For the text-containing cell, return its midpoint in [x, y] coordinate format. 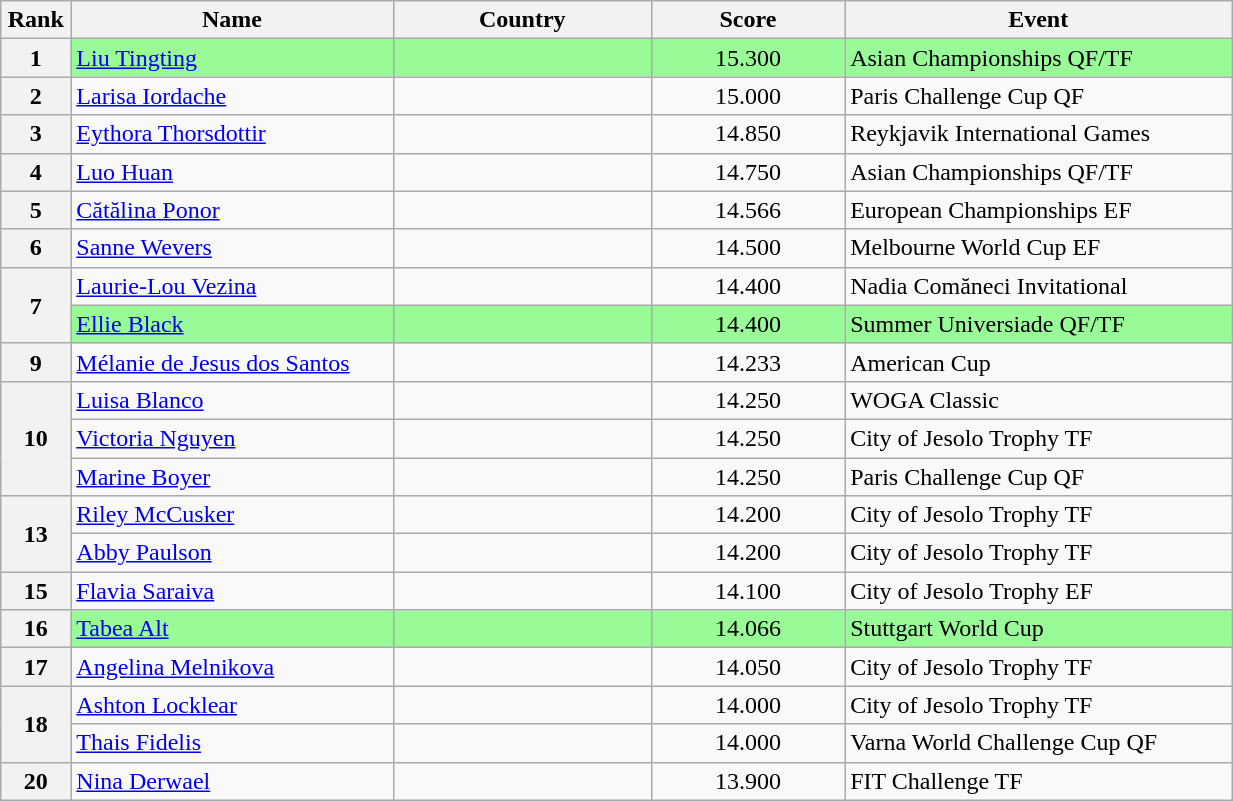
Luo Huan [232, 172]
Nina Derwael [232, 781]
15 [36, 591]
13.900 [748, 781]
6 [36, 248]
European Championships EF [1038, 210]
Ashton Locklear [232, 705]
20 [36, 781]
Name [232, 20]
15.000 [748, 96]
Tabea Alt [232, 629]
16 [36, 629]
Reykjavik International Games [1038, 134]
Thais Fidelis [232, 743]
Score [748, 20]
Stuttgart World Cup [1038, 629]
14.850 [748, 134]
3 [36, 134]
5 [36, 210]
14.500 [748, 248]
Sanne Wevers [232, 248]
Liu Tingting [232, 58]
Laurie-Lou Vezina [232, 286]
Ellie Black [232, 324]
Nadia Comăneci Invitational [1038, 286]
10 [36, 438]
9 [36, 362]
FIT Challenge TF [1038, 781]
14.233 [748, 362]
7 [36, 305]
WOGA Classic [1038, 400]
18 [36, 724]
Country [522, 20]
Abby Paulson [232, 553]
14.066 [748, 629]
4 [36, 172]
Event [1038, 20]
17 [36, 667]
Cătălina Ponor [232, 210]
Summer Universiade QF/TF [1038, 324]
1 [36, 58]
2 [36, 96]
City of Jesolo Trophy EF [1038, 591]
Victoria Nguyen [232, 438]
Rank [36, 20]
Marine Boyer [232, 477]
Melbourne World Cup EF [1038, 248]
Angelina Melnikova [232, 667]
15.300 [748, 58]
14.050 [748, 667]
Varna World Challenge Cup QF [1038, 743]
Eythora Thorsdottir [232, 134]
13 [36, 534]
14.100 [748, 591]
14.566 [748, 210]
Riley McCusker [232, 515]
Luisa Blanco [232, 400]
Larisa Iordache [232, 96]
14.750 [748, 172]
Flavia Saraiva [232, 591]
Mélanie de Jesus dos Santos [232, 362]
American Cup [1038, 362]
